Output the [x, y] coordinate of the center of the cell containing the given text.  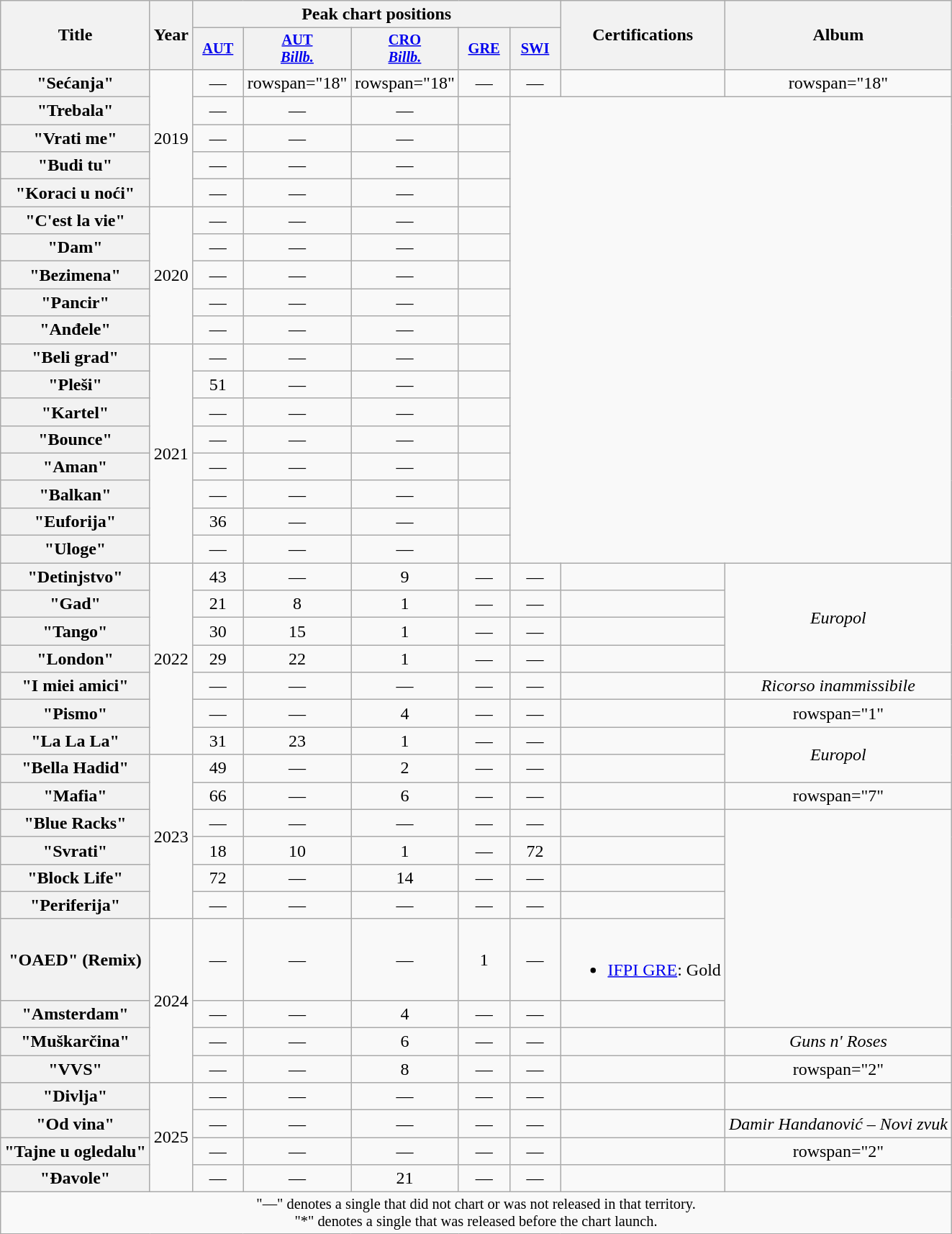
22 [297, 659]
"Vrati me" [76, 138]
"C'est la vie" [76, 220]
2 [405, 768]
15 [297, 631]
Certifications [643, 35]
2021 [171, 453]
2019 [171, 138]
"Dam" [76, 248]
"Aman" [76, 467]
"Pleši" [76, 384]
"Sećanja" [76, 83]
"Periferija" [76, 905]
2023 [171, 837]
"Pancir" [76, 302]
2025 [171, 1138]
66 [217, 796]
"Uloge" [76, 549]
"Svrati" [76, 850]
"Euforija" [76, 521]
"Bezimena" [76, 275]
"Divlja" [76, 1096]
"London" [76, 659]
2024 [171, 1001]
"I miei amici" [76, 686]
GRE [484, 49]
36 [217, 521]
"Mafia" [76, 796]
Ricorso inammissibile [838, 686]
29 [217, 659]
"Tajne u ogledalu" [76, 1151]
18 [217, 850]
9 [405, 577]
"—" denotes a single that did not chart or was not released in that territory."*" denotes a single that was released before the chart launch. [476, 1213]
Peak chart positions [376, 14]
Year [171, 35]
Damir Handanović – Novi zvuk [838, 1124]
AUT [217, 49]
"Detinjstvo" [76, 577]
rowspan="7" [838, 796]
Guns n' Roses [838, 1042]
30 [217, 631]
rowspan="1" [838, 713]
"Od vina" [76, 1124]
14 [405, 878]
10 [297, 850]
"Trebala" [76, 111]
"Anđele" [76, 330]
"Muškarčina" [76, 1042]
"Tango" [76, 631]
"Bounce" [76, 439]
"OAED" (Remix) [76, 959]
"Beli grad" [76, 357]
"Koraci u noći" [76, 193]
43 [217, 577]
AUTBillb. [297, 49]
31 [217, 741]
23 [297, 741]
SWI [535, 49]
49 [217, 768]
"La La La" [76, 741]
"Balkan" [76, 494]
"Block Life" [76, 878]
"Budi tu" [76, 166]
Album [838, 35]
"Bella Hadid" [76, 768]
"Gad" [76, 604]
"Amsterdam" [76, 1014]
"VVS" [76, 1069]
2020 [171, 275]
IFPI GRE: Gold [643, 959]
"Blue Racks" [76, 823]
2022 [171, 659]
"Kartel" [76, 412]
Title [76, 35]
"Đavole" [76, 1179]
CROBillb. [405, 49]
"Pismo" [76, 713]
51 [217, 384]
